Search for the cell housing the specified text and yield its [X, Y] center coordinate. 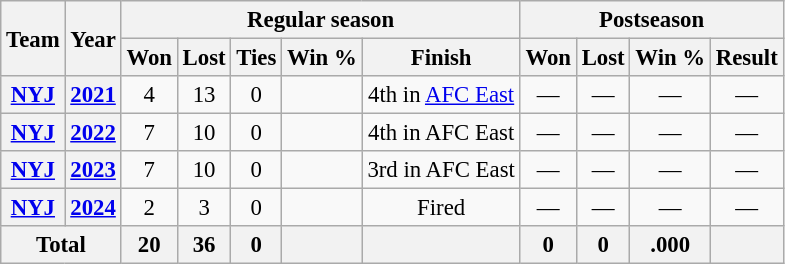
2021 [93, 95]
Total [61, 245]
Finish [441, 58]
36 [204, 245]
Postseason [652, 20]
13 [204, 95]
Regular season [320, 20]
Result [746, 58]
.000 [670, 245]
Year [93, 38]
20 [149, 245]
2024 [93, 208]
Ties [256, 58]
2 [149, 208]
4 [149, 95]
2022 [93, 133]
3 [204, 208]
Fired [441, 208]
3rd in AFC East [441, 170]
Team [33, 38]
2023 [93, 170]
